Pinpoint the cell where the given text exists, returning its (x, y) midpoint coordinate. 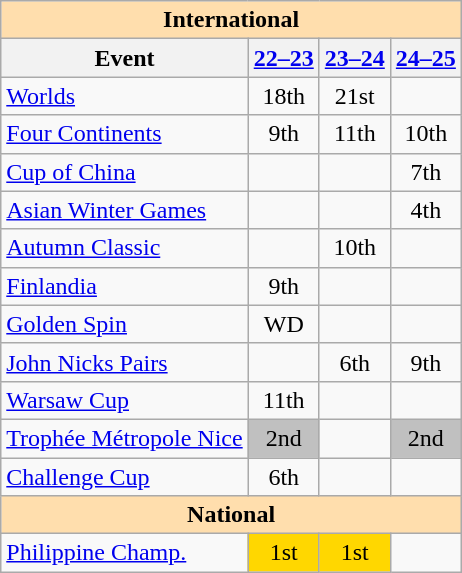
Golden Spin (124, 324)
Event (124, 58)
Trophée Métropole Nice (124, 438)
22–23 (284, 58)
23–24 (354, 58)
7th (426, 172)
John Nicks Pairs (124, 362)
Warsaw Cup (124, 400)
Four Continents (124, 134)
Autumn Classic (124, 248)
Asian Winter Games (124, 210)
Challenge Cup (124, 477)
Cup of China (124, 172)
21st (354, 96)
Finlandia (124, 286)
18th (284, 96)
Philippine Champ. (124, 553)
International (232, 20)
National (232, 515)
24–25 (426, 58)
WD (284, 324)
4th (426, 210)
Worlds (124, 96)
